Find where the given text appears and provide that cell's center as [x, y] coordinate. 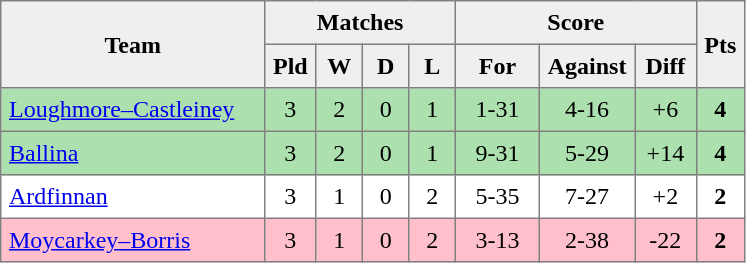
-22 [666, 240]
Ardfinnan [133, 197]
1-31 [497, 110]
W [339, 66]
Ballina [133, 153]
Score [576, 23]
L [432, 66]
Loughmore–Castleiney [133, 110]
Against [586, 66]
+6 [666, 110]
5-29 [586, 153]
Pts [720, 44]
Diff [666, 66]
3-13 [497, 240]
2-38 [586, 240]
Moycarkey–Borris [133, 240]
5-35 [497, 197]
9-31 [497, 153]
Pld [290, 66]
+14 [666, 153]
4-16 [586, 110]
For [497, 66]
Matches [360, 23]
+2 [666, 197]
D [385, 66]
Team [133, 44]
7-27 [586, 197]
